Output the [X, Y] coordinate of the center of the cell containing the given text.  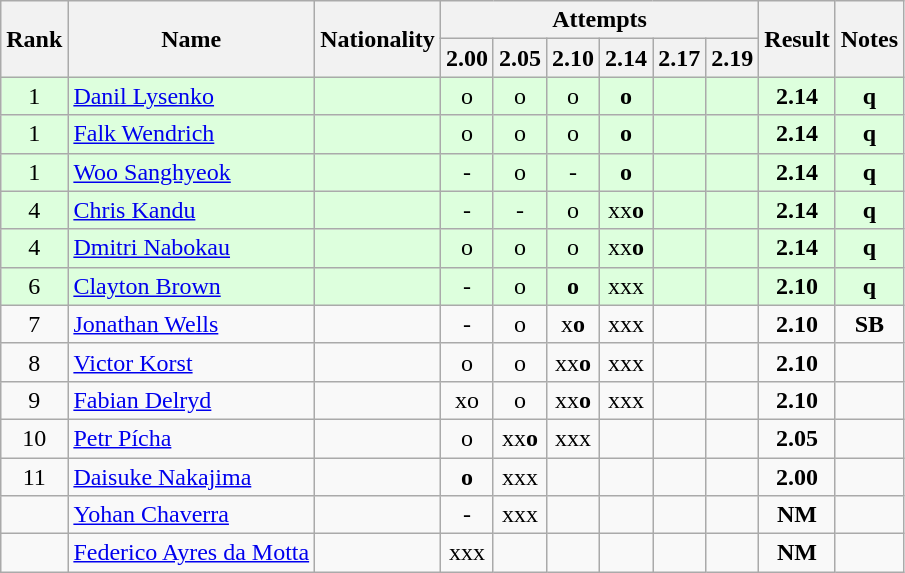
2.19 [732, 58]
Daisuke Nakajima [192, 477]
Danil Lysenko [192, 96]
Nationality [378, 39]
Victor Korst [192, 362]
7 [34, 324]
SB [869, 324]
Jonathan Wells [192, 324]
Notes [869, 39]
2.17 [680, 58]
Yohan Chaverra [192, 515]
Chris Kandu [192, 210]
Rank [34, 39]
Name [192, 39]
Petr Pícha [192, 438]
8 [34, 362]
Dmitri Nabokau [192, 248]
Woo Sanghyeok [192, 172]
Attempts [599, 20]
Clayton Brown [192, 286]
Result [797, 39]
Federico Ayres da Motta [192, 553]
Fabian Delryd [192, 400]
10 [34, 438]
Falk Wendrich [192, 134]
11 [34, 477]
9 [34, 400]
6 [34, 286]
